Pinpoint the cell where the given text exists, returning its (x, y) midpoint coordinate. 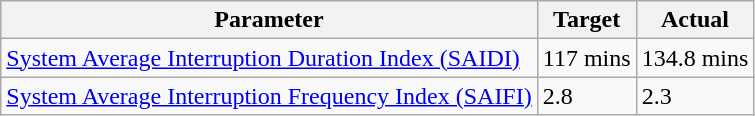
System Average Interruption Frequency Index (SAIFI) (269, 96)
2.8 (586, 96)
2.3 (695, 96)
Target (586, 20)
134.8 mins (695, 58)
Parameter (269, 20)
Actual (695, 20)
System Average Interruption Duration Index (SAIDI) (269, 58)
117 mins (586, 58)
